Extract the [x, y] coordinate from the center of the cell holding the provided text.  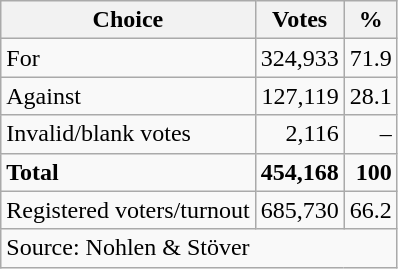
% [370, 20]
2,116 [300, 134]
Against [128, 96]
Votes [300, 20]
28.1 [370, 96]
Invalid/blank votes [128, 134]
71.9 [370, 58]
Total [128, 172]
127,119 [300, 96]
For [128, 58]
454,168 [300, 172]
66.2 [370, 210]
100 [370, 172]
Registered voters/turnout [128, 210]
Choice [128, 20]
Source: Nohlen & Stöver [199, 248]
324,933 [300, 58]
– [370, 134]
685,730 [300, 210]
